Extract the [X, Y] coordinate from the center of the cell holding the provided text.  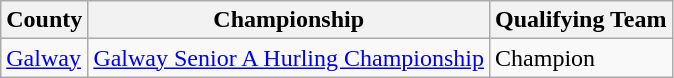
Qualifying Team [581, 20]
Galway [44, 58]
Galway Senior A Hurling Championship [289, 58]
Championship [289, 20]
County [44, 20]
Champion [581, 58]
